Search for the cell housing the specified text and yield its [x, y] center coordinate. 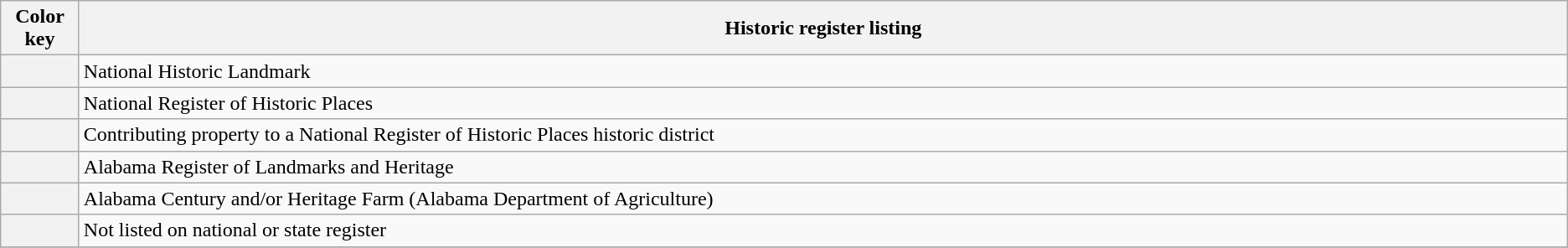
National Historic Landmark [823, 71]
Historic register listing [823, 28]
Color key [40, 28]
Alabama Register of Landmarks and Heritage [823, 167]
Not listed on national or state register [823, 230]
National Register of Historic Places [823, 103]
Contributing property to a National Register of Historic Places historic district [823, 135]
Alabama Century and/or Heritage Farm (Alabama Department of Agriculture) [823, 199]
